Provide the [X, Y] coordinate of the cell's center where the given text is located.  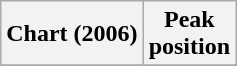
Peakposition [189, 34]
Chart (2006) [72, 34]
